Locate the cell with the specified text and output its [x, y] center coordinate. 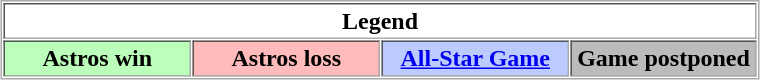
Astros loss [286, 58]
All-Star Game [476, 58]
Astros win [98, 58]
Legend [380, 21]
Game postponed [663, 58]
